Scan for the cell matching the given text and deliver its (X, Y) coordinate at center. 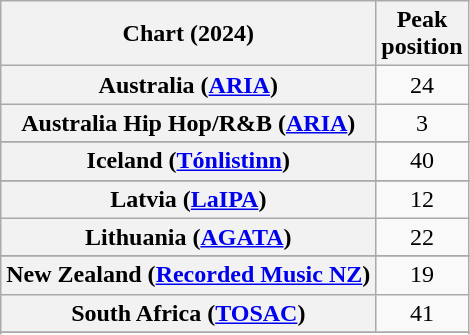
41 (422, 313)
Latvia (LaIPA) (188, 199)
19 (422, 275)
Iceland (Tónlistinn) (188, 161)
3 (422, 123)
South Africa (TOSAC) (188, 313)
40 (422, 161)
Australia Hip Hop/R&B (ARIA) (188, 123)
Lithuania (AGATA) (188, 237)
24 (422, 85)
Peakposition (422, 34)
Chart (2024) (188, 34)
12 (422, 199)
Australia (ARIA) (188, 85)
New Zealand (Recorded Music NZ) (188, 275)
22 (422, 237)
